Return the (X, Y) coordinate for the center point of the cell that contains the specified text.  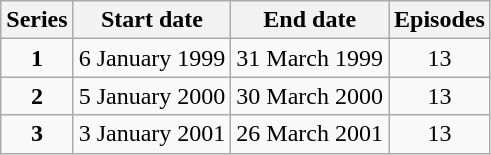
30 March 2000 (310, 96)
2 (37, 96)
3 January 2001 (152, 134)
1 (37, 58)
31 March 1999 (310, 58)
Start date (152, 20)
End date (310, 20)
Episodes (440, 20)
6 January 1999 (152, 58)
Series (37, 20)
5 January 2000 (152, 96)
3 (37, 134)
26 March 2001 (310, 134)
